Extract the (x, y) coordinate from the center of the cell holding the provided text.  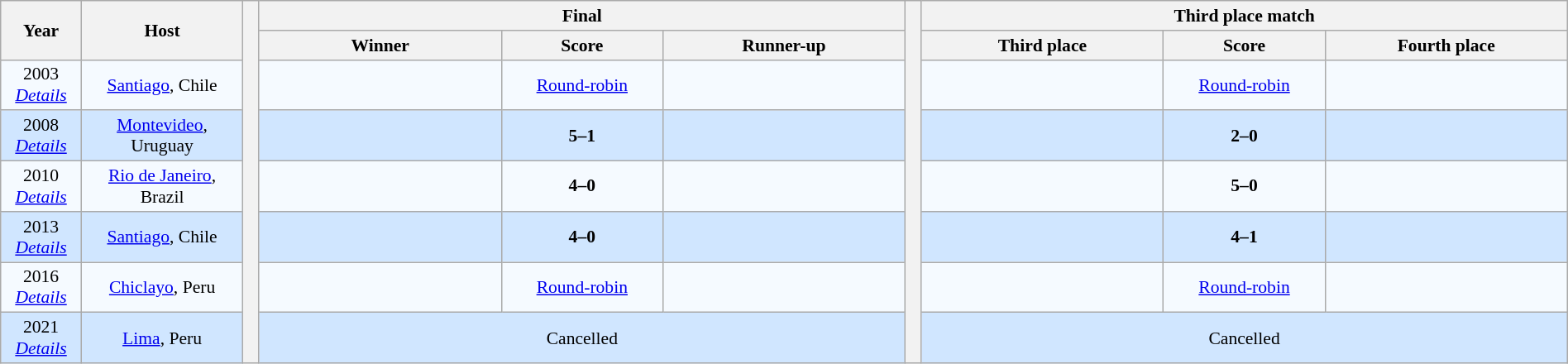
Third place (1042, 45)
5–0 (1244, 187)
4–1 (1244, 237)
Lima, Peru (162, 338)
Third place match (1244, 16)
2021Details (41, 338)
Rio de Janeiro, Brazil (162, 187)
Fourth place (1446, 45)
2–0 (1244, 136)
Year (41, 30)
Host (162, 30)
Chiclayo, Peru (162, 288)
5–1 (582, 136)
2016Details (41, 288)
2013Details (41, 237)
Montevideo, Uruguay (162, 136)
Final (582, 16)
Runner-up (784, 45)
2010Details (41, 187)
Winner (380, 45)
2003Details (41, 84)
2008Details (41, 136)
